Identify which cell holds the provided text, then report its [x, y] central coordinate. 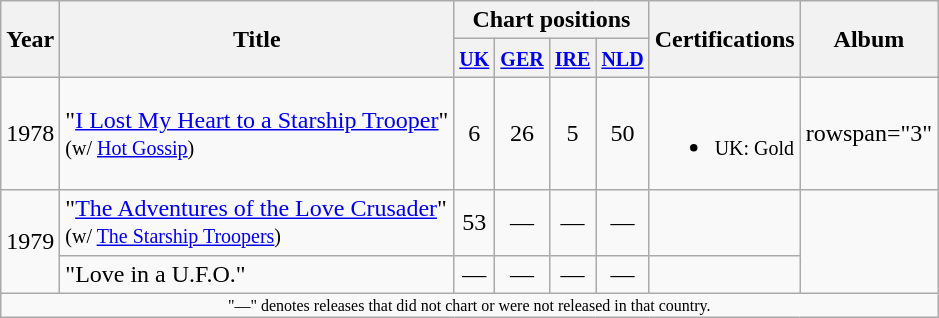
"Love in a U.F.O." [257, 274]
UK [474, 58]
53 [474, 222]
5 [572, 134]
6 [474, 134]
rowspan="3" [869, 134]
Album [869, 39]
"—" denotes releases that did not chart or were not released in that country. [470, 305]
Title [257, 39]
"The Adventures of the Love Crusader"(w/ The Starship Troopers) [257, 222]
GER [522, 58]
"I Lost My Heart to a Starship Trooper"(w/ Hot Gossip) [257, 134]
1978 [30, 134]
Certifications [724, 39]
26 [522, 134]
Chart positions [552, 20]
IRE [572, 58]
NLD [622, 58]
UK: Gold [724, 134]
50 [622, 134]
1979 [30, 242]
Year [30, 39]
